Return the (x, y) coordinate for the center point of the cell that contains the specified text.  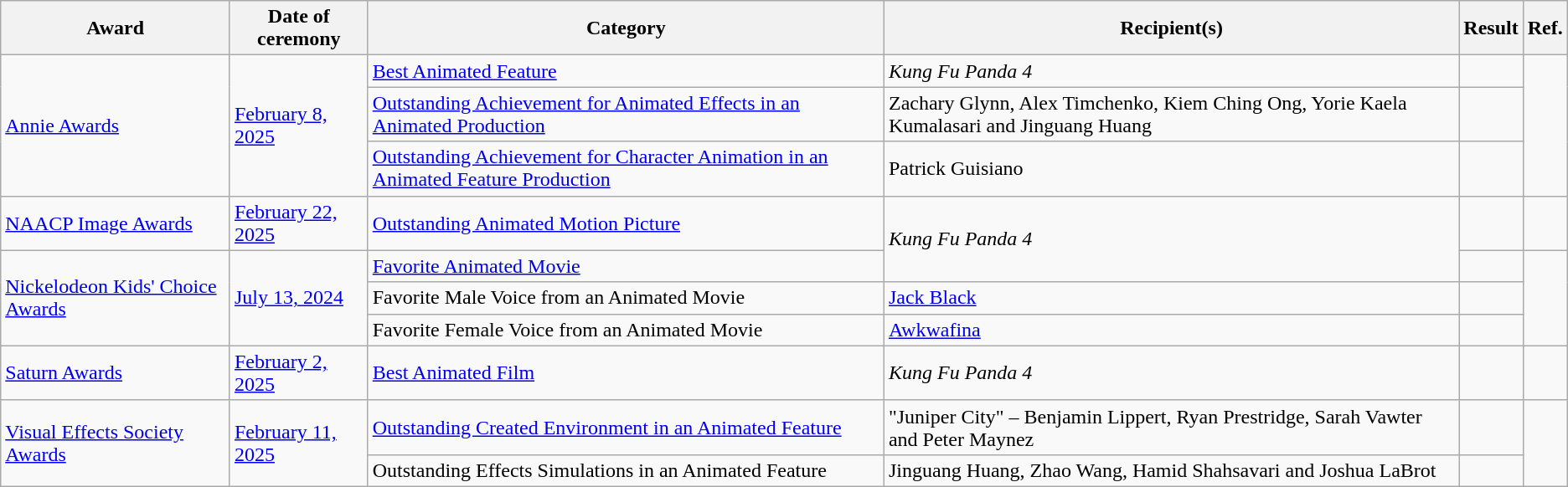
February 2, 2025 (298, 373)
Result (1491, 28)
Recipient(s) (1171, 28)
Saturn Awards (116, 373)
Jinguang Huang, Zhao Wang, Hamid Shahsavari and Joshua LaBrot (1171, 470)
Outstanding Achievement for Animated Effects in an Animated Production (626, 114)
Outstanding Animated Motion Picture (626, 223)
Jack Black (1171, 298)
Favorite Male Voice from an Animated Movie (626, 298)
Award (116, 28)
Best Animated Film (626, 373)
February 11, 2025 (298, 443)
Visual Effects Society Awards (116, 443)
February 8, 2025 (298, 126)
Nickelodeon Kids' Choice Awards (116, 298)
Awkwafina (1171, 330)
"Juniper City" – Benjamin Lippert, Ryan Prestridge, Sarah Vawter and Peter Maynez (1171, 427)
Favorite Female Voice from an Animated Movie (626, 330)
Ref. (1545, 28)
July 13, 2024 (298, 298)
February 22, 2025 (298, 223)
Zachary Glynn, Alex Timchenko, Kiem Ching Ong, Yorie Kaela Kumalasari and Jinguang Huang (1171, 114)
Favorite Animated Movie (626, 266)
Patrick Guisiano (1171, 169)
Category (626, 28)
Outstanding Effects Simulations in an Animated Feature (626, 470)
Outstanding Achievement for Character Animation in an Animated Feature Production (626, 169)
NAACP Image Awards (116, 223)
Best Animated Feature (626, 71)
Outstanding Created Environment in an Animated Feature (626, 427)
Annie Awards (116, 126)
Date of ceremony (298, 28)
